Provide the (X, Y) coordinate of the cell's center where the given text is located.  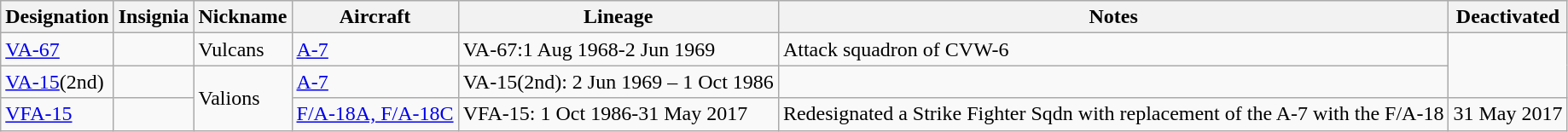
Redesignated a Strike Fighter Sqdn with replacement of the A-7 with the F/A-18 (1113, 114)
F/A-18A, F/A-18C (375, 114)
Nickname (242, 17)
Insignia (154, 17)
VA-67 (57, 49)
Deactivated (1508, 17)
Attack squadron of CVW-6 (1113, 49)
VFA-15 (57, 114)
VFA-15: 1 Oct 1986-31 May 2017 (618, 114)
31 May 2017 (1508, 114)
Vulcans (242, 49)
VA-15(2nd) (57, 82)
Notes (1113, 17)
Aircraft (375, 17)
VA-15(2nd): 2 Jun 1969 – 1 Oct 1986 (618, 82)
Lineage (618, 17)
Designation (57, 17)
Valions (242, 98)
VA-67:1 Aug 1968-2 Jun 1969 (618, 49)
